Identify which cell holds the provided text, then report its (X, Y) central coordinate. 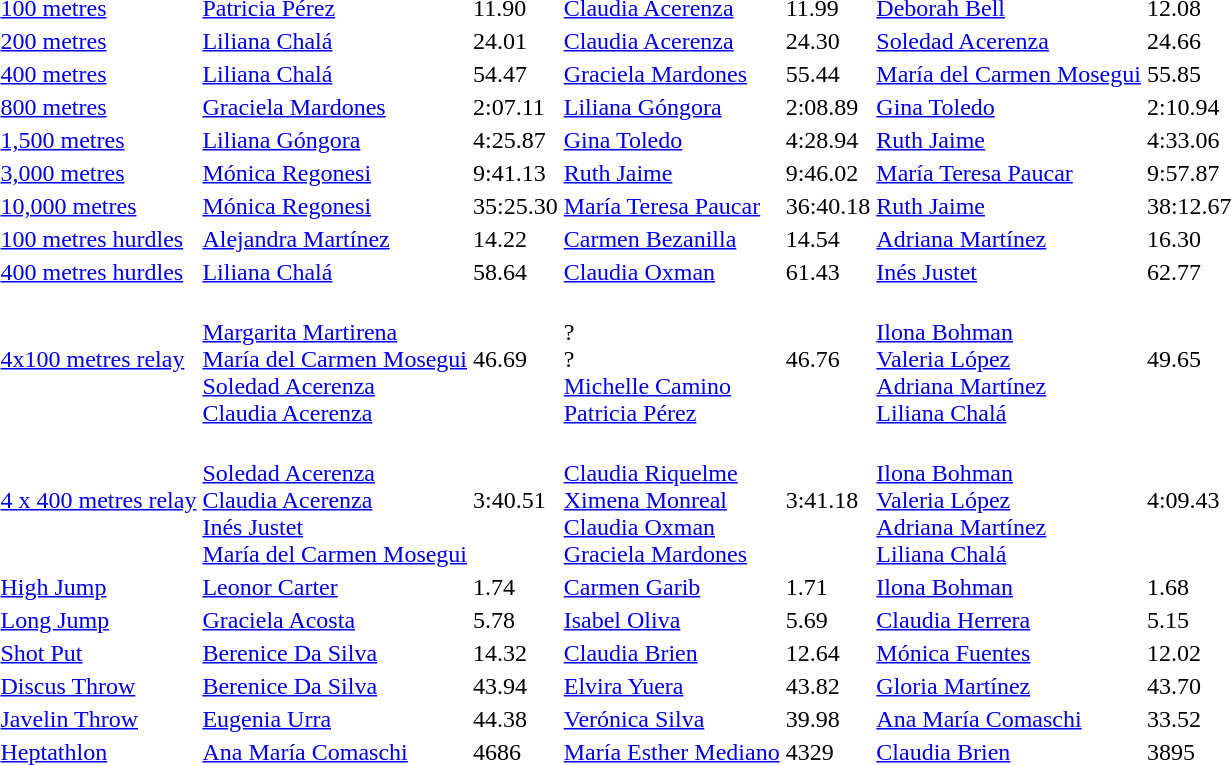
Eugenia Urra (335, 719)
14.54 (828, 239)
14.22 (516, 239)
58.64 (516, 272)
35:25.30 (516, 206)
43.82 (828, 686)
4:28.94 (828, 140)
María del Carmen Mosegui (1009, 74)
Graciela Acosta (335, 620)
Elvira Yuera (672, 686)
2:07.11 (516, 107)
55.44 (828, 74)
Verónica Silva (672, 719)
43.94 (516, 686)
Leonor Carter (335, 587)
4:25.87 (516, 140)
1.74 (516, 587)
2:08.89 (828, 107)
46.76 (828, 359)
??Michelle CaminoPatricia Pérez (672, 359)
Adriana Martínez (1009, 239)
Margarita MartirenaMaría del Carmen MoseguiSoledad AcerenzaClaudia Acerenza (335, 359)
Mónica Fuentes (1009, 653)
24.30 (828, 41)
36:40.18 (828, 206)
14.32 (516, 653)
5.69 (828, 620)
Soledad Acerenza (1009, 41)
Claudia Oxman (672, 272)
54.47 (516, 74)
Claudia Herrera (1009, 620)
46.69 (516, 359)
Claudia Brien (672, 653)
Soledad AcerenzaClaudia AcerenzaInés JustetMaría del Carmen Mosegui (335, 500)
9:46.02 (828, 173)
Ilona Bohman (1009, 587)
Isabel Oliva (672, 620)
9:41.13 (516, 173)
44.38 (516, 719)
Inés Justet (1009, 272)
39.98 (828, 719)
3:41.18 (828, 500)
1.71 (828, 587)
Alejandra Martínez (335, 239)
61.43 (828, 272)
12.64 (828, 653)
3:40.51 (516, 500)
Carmen Bezanilla (672, 239)
Gloria Martínez (1009, 686)
24.01 (516, 41)
Ana María Comaschi (1009, 719)
Claudia Acerenza (672, 41)
Claudia RiquelmeXimena MonrealClaudia OxmanGraciela Mardones (672, 500)
Carmen Garib (672, 587)
5.78 (516, 620)
